Capture the cell that displays the provided text and extract its [x, y] central coordinate. 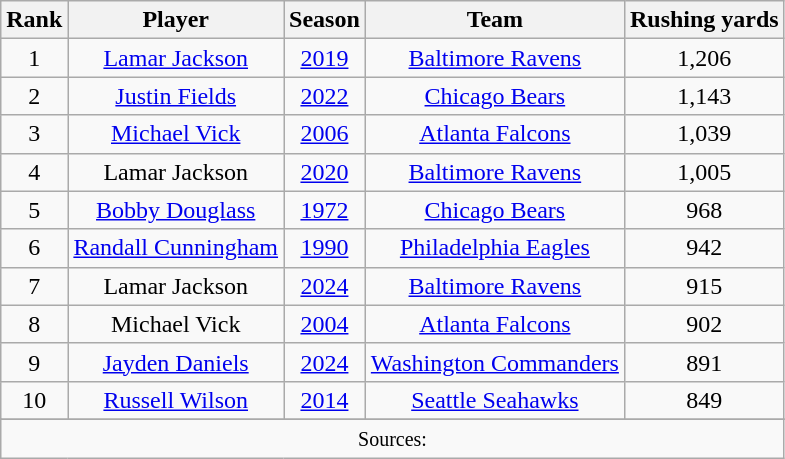
9 [34, 362]
Player [176, 20]
915 [704, 286]
1972 [325, 210]
Season [325, 20]
1,206 [704, 58]
849 [704, 400]
1,005 [704, 172]
902 [704, 324]
7 [34, 286]
1,143 [704, 96]
891 [704, 362]
Justin Fields [176, 96]
Rushing yards [704, 20]
3 [34, 134]
10 [34, 400]
1,039 [704, 134]
8 [34, 324]
Russell Wilson [176, 400]
2 [34, 96]
5 [34, 210]
Sources: [392, 438]
1990 [325, 248]
2004 [325, 324]
Rank [34, 20]
2006 [325, 134]
Bobby Douglass [176, 210]
Seattle Seahawks [494, 400]
968 [704, 210]
Washington Commanders [494, 362]
Philadelphia Eagles [494, 248]
2014 [325, 400]
Team [494, 20]
2020 [325, 172]
942 [704, 248]
2022 [325, 96]
Jayden Daniels [176, 362]
4 [34, 172]
Randall Cunningham [176, 248]
6 [34, 248]
2019 [325, 58]
1 [34, 58]
